Return [X, Y] of the center of cell containing provided text 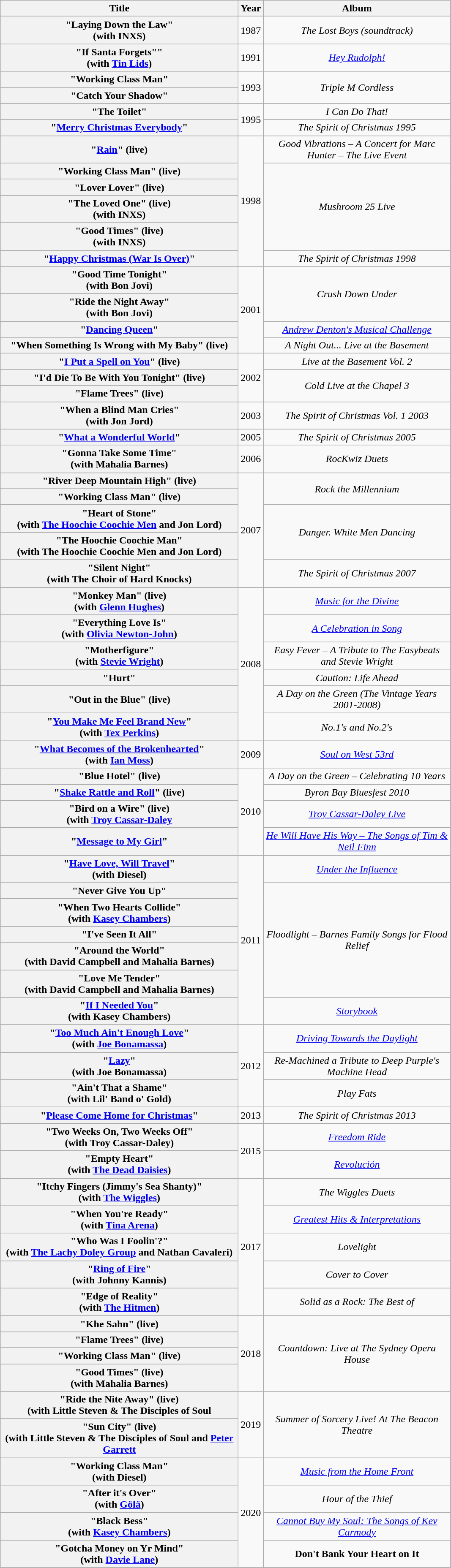
Lovelight [357, 1247]
"The Loved One" (live) (with INXS) [119, 209]
A Day on the Green – Celebrating 10 Years [357, 776]
2008 [251, 664]
2020 [251, 1513]
"Heart of Stone" (with The Hoochie Coochie Men and Jon Lord) [119, 519]
Soul on West 53rd [357, 754]
"If I Needed You" (with Kasey Chambers) [119, 1011]
Countdown: Live at The Sydney Opera House [357, 1353]
2007 [251, 530]
"Black Bess" (with Kasey Chambers) [119, 1526]
2006 [251, 459]
Music for the Divine [357, 601]
The Spirit of Christmas 2007 [357, 573]
2005 [251, 437]
Under the Influence [357, 869]
I Can Do That! [357, 111]
"Never Give You Up" [119, 891]
"Two Weeks On, Two Weeks Off" (with Troy Cassar-Daley) [119, 1137]
No.1's and No.2's [357, 727]
1998 [251, 201]
"Have Love, Will Travel" (with Diesel) [119, 869]
"Sun City" (live) (with Little Steven & The Disciples of Soul and Peter Garrett [119, 1438]
"What a Wonderful World" [119, 437]
RocKwiz Duets [357, 459]
"If Santa Forgets"" (with Tin Lids) [119, 57]
The Spirit of Christmas Vol. 1 2003 [357, 416]
"Lover Lover" (live) [119, 187]
"Catch Your Shadow" [119, 95]
"Khe Sahn" (live) [119, 1323]
2017 [251, 1247]
2013 [251, 1115]
He Will Have His Way – The Songs of Tim & Neil Finn [357, 841]
"Working Class Man" [119, 79]
"I'd Die To Be With You Tonight" (live) [119, 378]
Andrew Denton's Musical Challenge [357, 329]
2018 [251, 1353]
2001 [251, 310]
Greatest Hits & Interpretations [357, 1220]
"Rain" (live) [119, 149]
"Empty Heart" (with The Dead Daisies) [119, 1165]
2009 [251, 754]
The Lost Boys (soundtrack) [357, 30]
2010 [251, 812]
The Spirit of Christmas 2013 [357, 1115]
"Silent Night" (with The Choir of Hard Knocks) [119, 573]
"I Put a Spell on You" (live) [119, 361]
2011 [251, 940]
2002 [251, 378]
1991 [251, 57]
Byron Bay Bluesfest 2010 [357, 792]
Hour of the Thief [357, 1499]
The Wiggles Duets [357, 1192]
"Dancing Queen" [119, 329]
"When Two Hearts Collide" (with Kasey Chambers) [119, 912]
"River Deep Mountain High" (live) [119, 481]
"What Becomes of the Brokenhearted" (with Ian Moss) [119, 754]
"When You're Ready" (with Tina Arena) [119, 1220]
Solid as a Rock: The Best of [357, 1302]
2019 [251, 1425]
1993 [251, 87]
"Gonna Take Some Time" (with Mahalia Barnes) [119, 459]
Cold Live at the Chapel 3 [357, 386]
Year [251, 8]
"Bird on a Wire" (live) (with Troy Cassar-Daley [119, 814]
A Celebration in Song [357, 628]
2012 [251, 1066]
Title [119, 8]
Re-Machined a Tribute to Deep Purple's Machine Head [357, 1066]
1987 [251, 30]
The Spirit of Christmas 1995 [357, 128]
Cannot Buy My Soul: The Songs of Kev Carmody [357, 1526]
"Who Was I Foolin'?" (with The Lachy Doley Group and Nathan Cavaleri) [119, 1247]
"Ring of Fire" (with Johnny Kannis) [119, 1275]
"When a Blind Man Cries" (with Jon Jord) [119, 416]
"Good Time Tonight" (with Bon Jovi) [119, 280]
"Itchy Fingers (Jimmy's Sea Shanty)" (with The Wiggles) [119, 1192]
Don't Bank Your Heart on It [357, 1554]
"Merry Christmas Everybody" [119, 128]
"Everything Love Is" (with Olivia Newton-John) [119, 628]
"Love Me Tender" (with David Campbell and Mahalia Barnes) [119, 983]
"Laying Down the Law" (with INXS) [119, 30]
"Gotcha Money on Yr Mind" (with Davie Lane) [119, 1554]
"Hurt" [119, 678]
"Around the World" (with David Campbell and Mahalia Barnes) [119, 956]
"The Hoochie Coochie Man" (with The Hoochie Coochie Men and Jon Lord) [119, 546]
Hey Rudolph! [357, 57]
A Day on the Green (The Vintage Years 2001-2008) [357, 699]
Easy Fever – A Tribute to The Easybeats and Stevie Wright [357, 656]
Revolución [357, 1165]
"You Make Me Feel Brand New" (with Tex Perkins) [119, 727]
"Good Times" (live) (with INXS) [119, 236]
Troy Cassar-Daley Live [357, 814]
Floodlight – Barnes Family Songs for Flood Relief [357, 940]
"Ride the Nite Away" (live) (with Little Steven & The Disciples of Soul [119, 1405]
Music from the Home Front [357, 1471]
The Spirit of Christmas 2005 [357, 437]
"Shake Rattle and Roll" (live) [119, 792]
"Ride the Night Away" (with Bon Jovi) [119, 307]
"I've Seen It All" [119, 934]
2015 [251, 1151]
Live at the Basement Vol. 2 [357, 361]
"Out in the Blue" (live) [119, 699]
Driving Towards the Daylight [357, 1039]
"After it's Over" (with Gölä) [119, 1499]
"Motherfigure" (with Stevie Wright) [119, 656]
Mushroom 25 Live [357, 207]
Storybook [357, 1011]
Album [357, 8]
Summer of Sorcery Live! At The Beacon Theatre [357, 1425]
A Night Out... Live at the Basement [357, 345]
Freedom Ride [357, 1137]
Cover to Cover [357, 1275]
2003 [251, 416]
"Please Come Home for Christmas" [119, 1115]
"Monkey Man" (live) (with Glenn Hughes) [119, 601]
Triple M Cordless [357, 87]
"Ain't That a Shame" (with Lil' Band o' Gold) [119, 1094]
The Spirit of Christmas 1998 [357, 258]
1995 [251, 120]
Caution: Life Ahead [357, 678]
Crush Down Under [357, 294]
"Good Times" (live) (with Mahalia Barnes) [119, 1378]
Good Vibrations – A Concert for Marc Hunter – The Live Event [357, 149]
"When Something Is Wrong with My Baby" (live) [119, 345]
Play Fats [357, 1094]
"The Toilet" [119, 111]
"Happy Christmas (War Is Over)" [119, 258]
"Blue Hotel" (live) [119, 776]
"Message to My Girl" [119, 841]
"Working Class Man" (with Diesel) [119, 1471]
Danger. White Men Dancing [357, 532]
Rock the Millennium [357, 489]
"Lazy" (with Joe Bonamassa) [119, 1066]
"Edge of Reality" (with The Hitmen) [119, 1302]
"Too Much Ain't Enough Love" (with Joe Bonamassa) [119, 1039]
